Find where the given text appears and provide that cell's center as [x, y] coordinate. 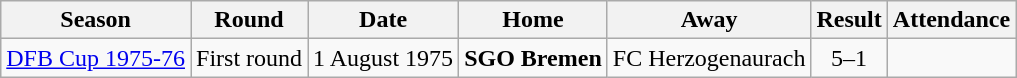
5–1 [849, 58]
Home [534, 20]
SGO Bremen [534, 58]
Away [709, 20]
Attendance [951, 20]
Round [248, 20]
DFB Cup 1975-76 [96, 58]
Date [384, 20]
First round [248, 58]
Season [96, 20]
FC Herzogenaurach [709, 58]
Result [849, 20]
1 August 1975 [384, 58]
